Pinpoint the cell where the given text exists, returning its (X, Y) midpoint coordinate. 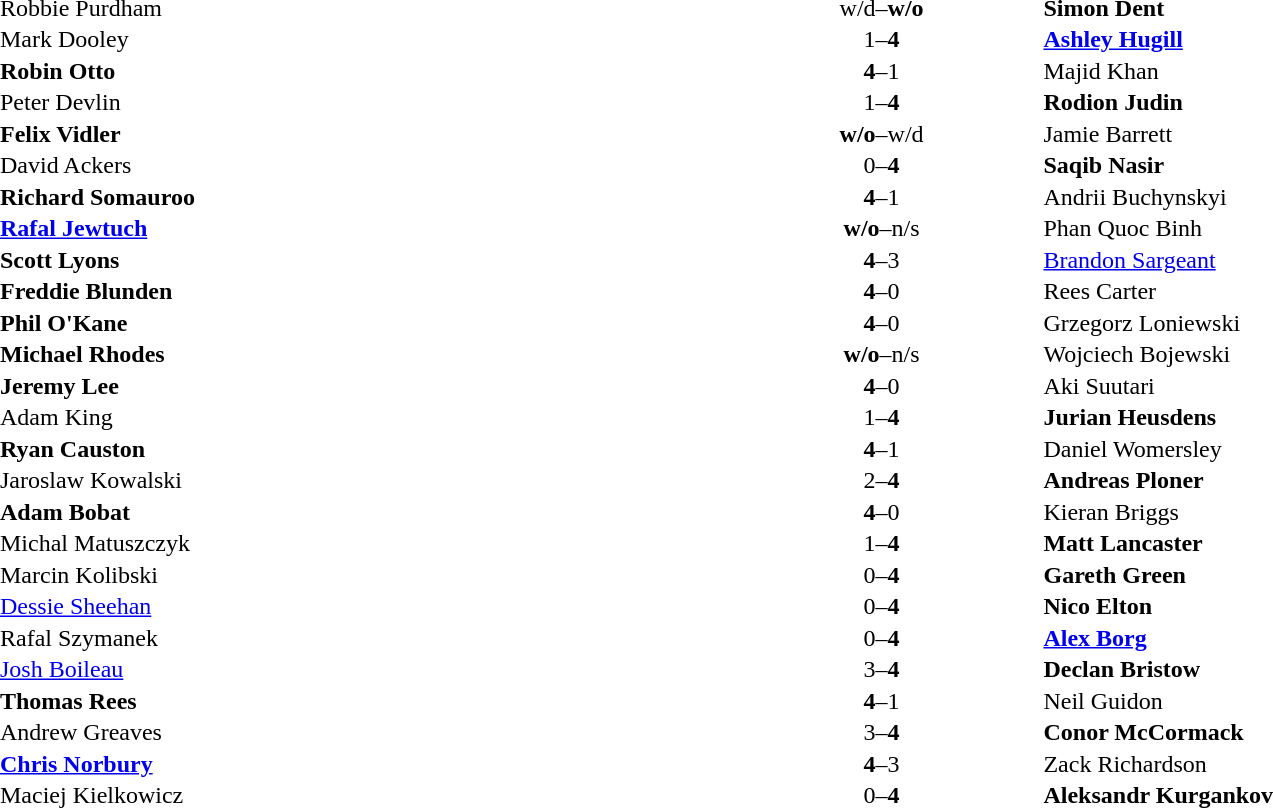
2–4 (882, 481)
w/o–w/d (882, 134)
